Detect which cell encompasses the target text, then output its [X, Y] center coordinate. 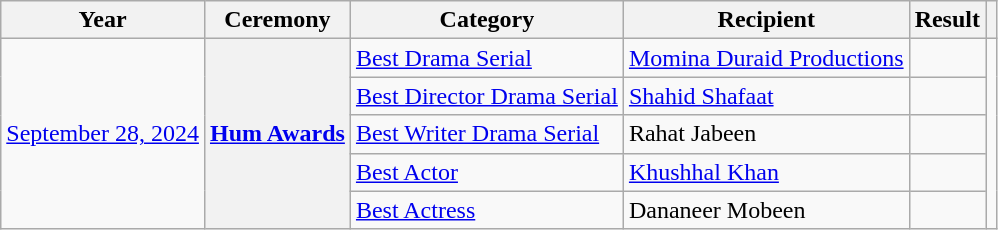
Year [103, 20]
Best Actor [486, 172]
Result [947, 20]
September 28, 2024 [103, 134]
Best Director Drama Serial [486, 96]
Best Writer Drama Serial [486, 134]
Momina Duraid Productions [766, 58]
Rahat Jabeen [766, 134]
Dananeer Mobeen [766, 210]
Khushhal Khan [766, 172]
Recipient [766, 20]
Best Actress [486, 210]
Hum Awards [277, 134]
Shahid Shafaat [766, 96]
Best Drama Serial [486, 58]
Ceremony [277, 20]
Category [486, 20]
